Scan for the cell matching the given text and deliver its (x, y) coordinate at center. 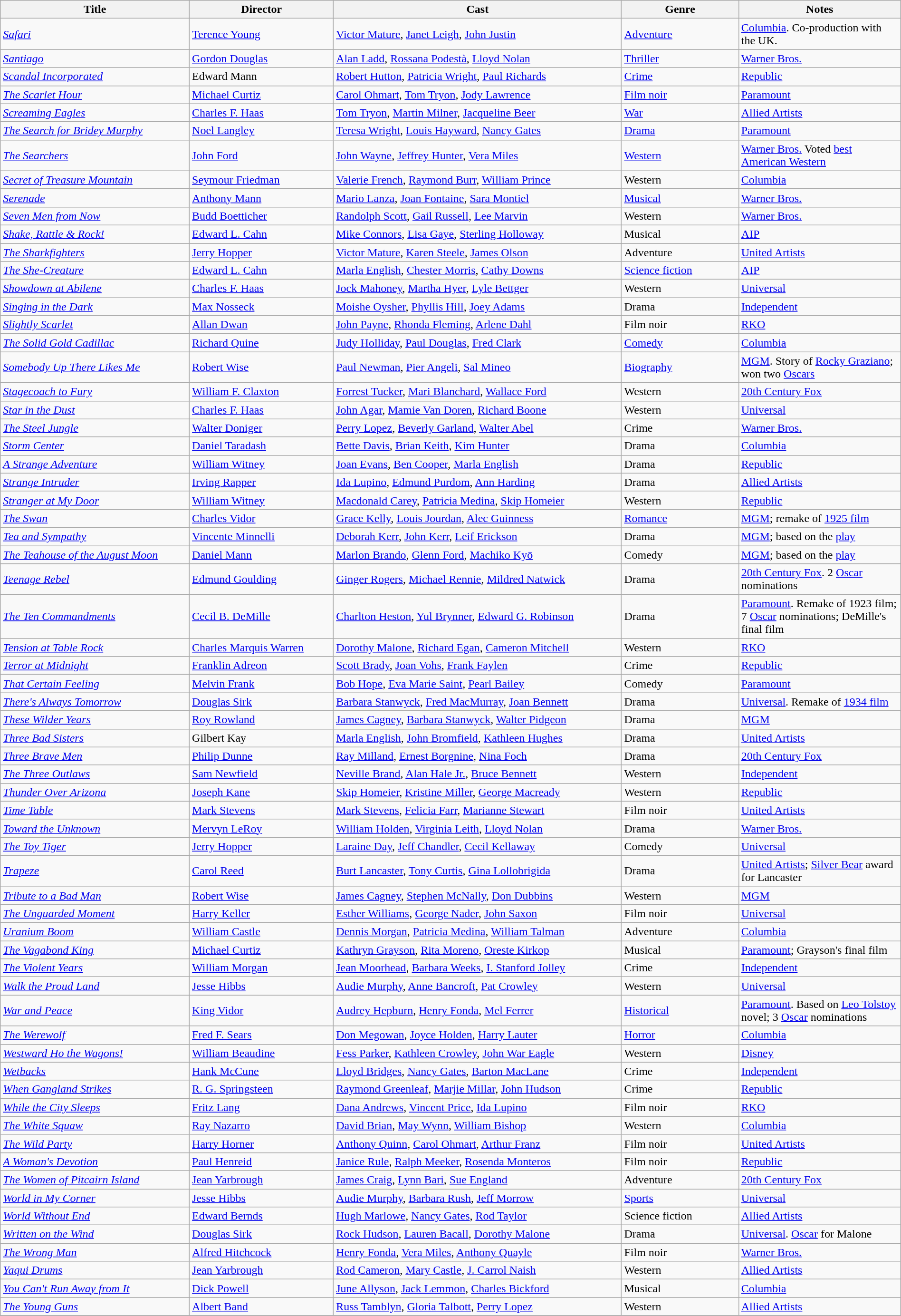
John Agar, Mamie Van Doren, Richard Boone (478, 410)
Title (95, 10)
Skip Homeier, Kristine Miller, George Macready (478, 792)
Alan Ladd, Rossana Podestà, Lloyd Nolan (478, 58)
James Cagney, Stephen McNally, Don Dubbins (478, 895)
Mike Connors, Lisa Gaye, Sterling Holloway (478, 234)
The Werewolf (95, 1035)
Harry Horner (261, 1143)
War and Peace (95, 1011)
Toward the Unknown (95, 828)
Audie Murphy, Anne Bancroft, Pat Crowley (478, 986)
Sports (680, 1198)
The Teahouse of the August Moon (95, 555)
Tension at Table Rock (95, 648)
Scott Brady, Joan Vohs, Frank Faylen (478, 666)
Teenage Rebel (95, 579)
World in My Corner (95, 1198)
Uranium Boom (95, 932)
Columbia. Co-production with the UK. (819, 34)
Stagecoach to Fury (95, 392)
Shake, Rattle & Rock! (95, 234)
Daniel Mann (261, 555)
Fess Parker, Kathleen Crowley, John War Eagle (478, 1053)
Neville Brand, Alan Hale Jr., Bruce Bennett (478, 774)
Universal. Oscar for Malone (819, 1234)
Daniel Taradash (261, 446)
Joseph Kane (261, 792)
Marlon Brando, Glenn Ford, Machiko Kyō (478, 555)
Cecil B. DeMille (261, 617)
Anthony Mann (261, 198)
Burt Lancaster, Tony Curtis, Gina Lollobrigida (478, 871)
Forrest Tucker, Mari Blanchard, Wallace Ford (478, 392)
R. G. Springsteen (261, 1089)
The Wrong Man (95, 1252)
Esther Williams, George Nader, John Saxon (478, 914)
William Beaudine (261, 1053)
Sam Newfield (261, 774)
Tom Tryon, Martin Milner, Jacqueline Beer (478, 113)
John Payne, Rhonda Fleming, Arlene Dahl (478, 325)
Randolph Scott, Gail Russell, Lee Marvin (478, 216)
Charles Marquis Warren (261, 648)
Paramount. Based on Leo Tolstoy novel; 3 Oscar nominations (819, 1011)
The Women of Pitcairn Island (95, 1180)
Director (261, 10)
Yaqui Drums (95, 1270)
The Three Outlaws (95, 774)
William F. Claxton (261, 392)
The White Squaw (95, 1125)
Showdown at Abilene (95, 289)
The Solid Gold Cadillac (95, 343)
Joan Evans, Ben Cooper, Marla English (478, 464)
Cast (478, 10)
Deborah Kerr, John Kerr, Leif Erickson (478, 536)
Thunder Over Arizona (95, 792)
The She-Creature (95, 271)
Teresa Wright, Louis Hayward, Nancy Gates (478, 131)
When Gangland Strikes (95, 1089)
The Young Guns (95, 1306)
Three Brave Men (95, 756)
King Vidor (261, 1011)
A Strange Adventure (95, 464)
Paul Newman, Pier Angeli, Sal Mineo (478, 367)
Ray Milland, Ernest Borgnine, Nina Foch (478, 756)
Thriller (680, 58)
Fred F. Sears (261, 1035)
The Steel Jungle (95, 428)
World Without End (95, 1216)
Terror at Midnight (95, 666)
David Brian, May Wynn, William Bishop (478, 1125)
Franklin Adreon (261, 666)
John Ford (261, 155)
Mario Lanza, Joan Fontaine, Sara Montiel (478, 198)
Allan Dwan (261, 325)
Trapeze (95, 871)
Star in the Dust (95, 410)
Raymond Greenleaf, Marjie Millar, John Hudson (478, 1089)
Valerie French, Raymond Burr, William Prince (478, 180)
Safari (95, 34)
Historical (680, 1011)
Charlton Heston, Yul Brynner, Edward G. Robinson (478, 617)
Seymour Friedman (261, 180)
Singing in the Dark (95, 307)
Fritz Lang (261, 1107)
Victor Mature, Karen Steele, James Olson (478, 252)
Written on the Wind (95, 1234)
Hank McCune (261, 1071)
These Wilder Years (95, 720)
Somebody Up There Likes Me (95, 367)
Terence Young (261, 34)
Mark Stevens (261, 810)
Irving Rapper (261, 482)
Alfred Hitchcock (261, 1252)
You Can't Run Away from It (95, 1288)
The Searchers (95, 155)
Wetbacks (95, 1071)
Kathryn Grayson, Rita Moreno, Oreste Kirkop (478, 950)
Max Nosseck (261, 307)
Judy Holliday, Paul Douglas, Fred Clark (478, 343)
Marla English, John Bromfield, Kathleen Hughes (478, 738)
John Wayne, Jeffrey Hunter, Vera Miles (478, 155)
William Holden, Virginia Leith, Lloyd Nolan (478, 828)
Mark Stevens, Felicia Farr, Marianne Stewart (478, 810)
Hugh Marlowe, Nancy Gates, Rod Taylor (478, 1216)
Storm Center (95, 446)
Tea and Sympathy (95, 536)
Moishe Oysher, Phyllis Hill, Joey Adams (478, 307)
War (680, 113)
The Toy Tiger (95, 846)
The Vagabond King (95, 950)
There's Always Tomorrow (95, 702)
MGM. Story of Rocky Graziano; won two Oscars (819, 367)
Paramount. Remake of 1923 film; 7 Oscar nominations; DeMille's final film (819, 617)
Rod Cameron, Mary Castle, J. Carrol Naish (478, 1270)
Budd Boetticher (261, 216)
United Artists; Silver Bear award for Lancaster (819, 871)
Bette Davis, Brian Keith, Kim Hunter (478, 446)
Edward Bernds (261, 1216)
Universal. Remake of 1934 film (819, 702)
Time Table (95, 810)
Santiago (95, 58)
The Wild Party (95, 1143)
William Morgan (261, 968)
Walter Doniger (261, 428)
Serenade (95, 198)
Ida Lupino, Edmund Purdom, Ann Harding (478, 482)
Robert Hutton, Patricia Wright, Paul Richards (478, 77)
Carol Reed (261, 871)
Perry Lopez, Beverly Garland, Walter Abel (478, 428)
Three Bad Sisters (95, 738)
Henry Fonda, Vera Miles, Anthony Quayle (478, 1252)
Paul Henreid (261, 1161)
Secret of Treasure Mountain (95, 180)
Notes (819, 10)
Dennis Morgan, Patricia Medina, William Talman (478, 932)
Bob Hope, Eva Marie Saint, Pearl Bailey (478, 684)
Tribute to a Bad Man (95, 895)
The Unguarded Moment (95, 914)
Disney (819, 1053)
Macdonald Carey, Patricia Medina, Skip Homeier (478, 500)
Melvin Frank (261, 684)
The Swan (95, 518)
Warner Bros. Voted best American Western (819, 155)
Paramount; Grayson's final film (819, 950)
Mervyn LeRoy (261, 828)
Laraine Day, Jeff Chandler, Cecil Kellaway (478, 846)
Audie Murphy, Barbara Rush, Jeff Morrow (478, 1198)
A Woman's Devotion (95, 1161)
Charles Vidor (261, 518)
Walk the Proud Land (95, 986)
Slightly Scarlet (95, 325)
Horror (680, 1035)
Anthony Quinn, Carol Ohmart, Arthur Franz (478, 1143)
20th Century Fox. 2 Oscar nominations (819, 579)
James Craig, Lynn Bari, Sue England (478, 1180)
Janice Rule, Ralph Meeker, Rosenda Monteros (478, 1161)
James Cagney, Barbara Stanwyck, Walter Pidgeon (478, 720)
Carol Ohmart, Tom Tryon, Jody Lawrence (478, 95)
Don Megowan, Joyce Holden, Harry Lauter (478, 1035)
Ray Nazarro (261, 1125)
Jock Mahoney, Martha Hyer, Lyle Bettger (478, 289)
Edmund Goulding (261, 579)
Albert Band (261, 1306)
Barbara Stanwyck, Fred MacMurray, Joan Bennett (478, 702)
Strange Intruder (95, 482)
The Sharkfighters (95, 252)
MGM; remake of 1925 film (819, 518)
Audrey Hepburn, Henry Fonda, Mel Ferrer (478, 1011)
Dana Andrews, Vincent Price, Ida Lupino (478, 1107)
Grace Kelly, Louis Jourdan, Alec Guinness (478, 518)
Dick Powell (261, 1288)
Dorothy Malone, Richard Egan, Cameron Mitchell (478, 648)
Scandal Incorporated (95, 77)
That Certain Feeling (95, 684)
Edward Mann (261, 77)
Lloyd Bridges, Nancy Gates, Barton MacLane (478, 1071)
William Castle (261, 932)
Romance (680, 518)
The Scarlet Hour (95, 95)
Marla English, Chester Morris, Cathy Downs (478, 271)
The Violent Years (95, 968)
Seven Men from Now (95, 216)
Vincente Minnelli (261, 536)
Biography (680, 367)
The Search for Bridey Murphy (95, 131)
Ginger Rogers, Michael Rennie, Mildred Natwick (478, 579)
June Allyson, Jack Lemmon, Charles Bickford (478, 1288)
Noel Langley (261, 131)
Russ Tamblyn, Gloria Talbott, Perry Lopez (478, 1306)
Victor Mature, Janet Leigh, John Justin (478, 34)
Jean Moorhead, Barbara Weeks, I. Stanford Jolley (478, 968)
Harry Keller (261, 914)
Westward Ho the Wagons! (95, 1053)
Philip Dunne (261, 756)
Rock Hudson, Lauren Bacall, Dorothy Malone (478, 1234)
Stranger at My Door (95, 500)
Screaming Eagles (95, 113)
Roy Rowland (261, 720)
Genre (680, 10)
The Ten Commandments (95, 617)
While the City Sleeps (95, 1107)
Richard Quine (261, 343)
Gordon Douglas (261, 58)
Gilbert Kay (261, 738)
